Return (x, y) of the center of cell containing provided text 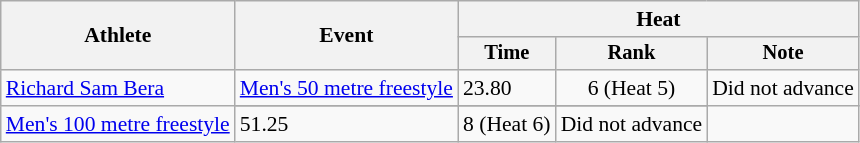
Heat (658, 19)
Event (346, 36)
23.80 (507, 88)
Richard Sam Bera (118, 88)
Athlete (118, 36)
Note (783, 54)
Time (507, 54)
Rank (632, 54)
Men's 100 metre freestyle (118, 124)
8 (Heat 6) (507, 124)
Men's 50 metre freestyle (346, 88)
51.25 (346, 124)
6 (Heat 5) (632, 88)
